Search for the cell housing the specified text and yield its (X, Y) center coordinate. 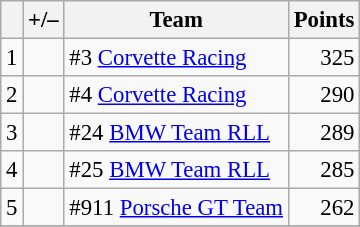
Team (176, 20)
#25 BMW Team RLL (176, 170)
#4 Corvette Racing (176, 95)
4 (12, 170)
5 (12, 208)
285 (324, 170)
262 (324, 208)
289 (324, 133)
325 (324, 58)
Points (324, 20)
1 (12, 58)
#3 Corvette Racing (176, 58)
3 (12, 133)
290 (324, 95)
#24 BMW Team RLL (176, 133)
+/– (44, 20)
2 (12, 95)
#911 Porsche GT Team (176, 208)
